Output the [x, y] coordinate of the center of the cell containing the given text.  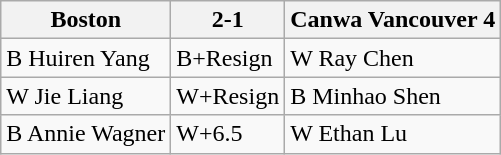
Canwa Vancouver 4 [393, 20]
W Jie Liang [86, 96]
W Ray Chen [393, 58]
B+Resign [228, 58]
B Minhao Shen [393, 96]
W+6.5 [228, 134]
B Annie Wagner [86, 134]
Boston [86, 20]
W Ethan Lu [393, 134]
B Huiren Yang [86, 58]
2-1 [228, 20]
W+Resign [228, 96]
